For the text-containing cell, return its midpoint in [x, y] coordinate format. 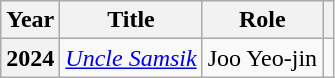
Title [131, 20]
Joo Yeo-jin [262, 58]
2024 [30, 58]
Uncle Samsik [131, 58]
Year [30, 20]
Role [262, 20]
